Output the [X, Y] coordinate of the center of the cell containing the given text.  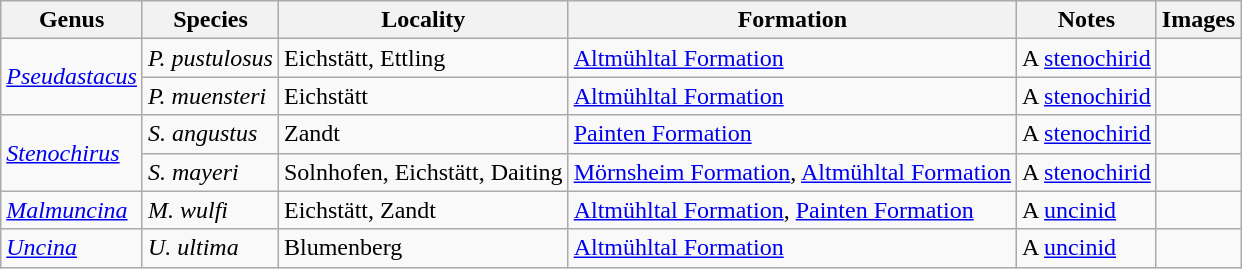
P. muensteri [210, 96]
M. wulfi [210, 210]
S. mayeri [210, 172]
Notes [1087, 20]
Eichstätt, Zandt [423, 210]
U. ultima [210, 248]
Eichstätt, Ettling [423, 58]
Blumenberg [423, 248]
Painten Formation [792, 134]
Species [210, 20]
Solnhofen, Eichstätt, Daiting [423, 172]
Stenochirus [72, 153]
Locality [423, 20]
Malmuncina [72, 210]
Mörnsheim Formation, Altmühltal Formation [792, 172]
Uncina [72, 248]
Formation [792, 20]
Pseudastacus [72, 77]
Images [1198, 20]
Eichstätt [423, 96]
Altmühltal Formation, Painten Formation [792, 210]
S. angustus [210, 134]
Zandt [423, 134]
P. pustulosus [210, 58]
Genus [72, 20]
